Capture the cell that displays the provided text and extract its (x, y) central coordinate. 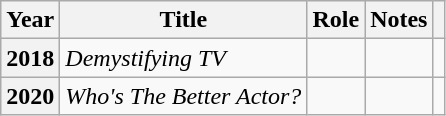
Demystifying TV (184, 58)
Who's The Better Actor? (184, 96)
2018 (30, 58)
2020 (30, 96)
Year (30, 20)
Notes (399, 20)
Title (184, 20)
Role (336, 20)
